For the text-containing cell, return its midpoint in [X, Y] coordinate format. 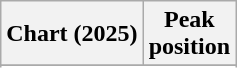
Peakposition [189, 34]
Chart (2025) [72, 34]
